Determine the [X, Y] coordinate at the center of the cell enclosing the given text.  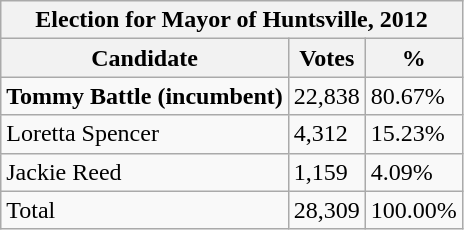
Tommy Battle (incumbent) [145, 96]
4.09% [414, 172]
Candidate [145, 58]
4,312 [326, 134]
Loretta Spencer [145, 134]
100.00% [414, 210]
1,159 [326, 172]
15.23% [414, 134]
Votes [326, 58]
28,309 [326, 210]
Election for Mayor of Huntsville, 2012 [232, 20]
Total [145, 210]
% [414, 58]
80.67% [414, 96]
22,838 [326, 96]
Jackie Reed [145, 172]
